Pinpoint the cell where the given text exists, returning its [x, y] midpoint coordinate. 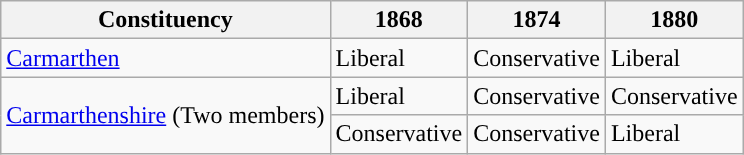
1874 [537, 20]
1880 [674, 20]
1868 [399, 20]
Constituency [166, 20]
Carmarthenshire (Two members) [166, 115]
Carmarthen [166, 58]
